Provide the (X, Y) coordinate of the cell's center where the given text is located.  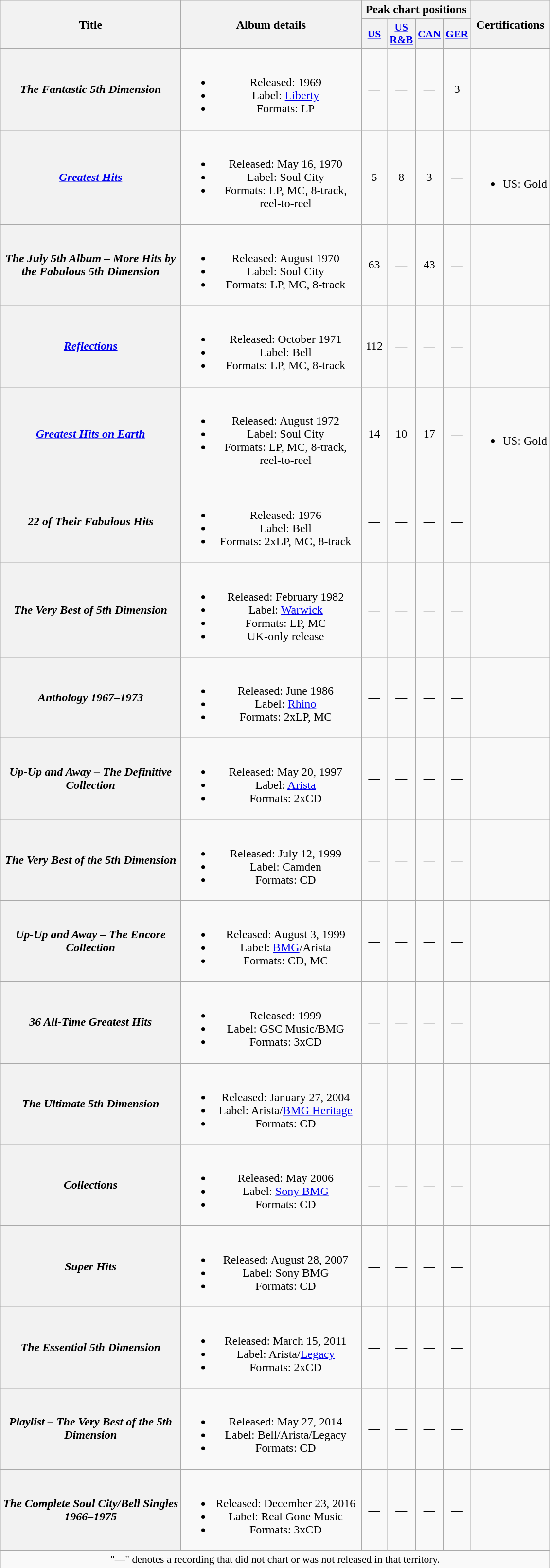
GER (457, 34)
17 (429, 434)
Released: June 1986Label: RhinoFormats: 2xLP, MC (271, 697)
Released: August 1970Label: Soul CityFormats: LP, MC, 8-track (271, 265)
14 (374, 434)
112 (374, 346)
Released: July 12, 1999Label: CamdenFormats: CD (271, 860)
Released: January 27, 2004Label: Arista/BMG HeritageFormats: CD (271, 1104)
Released: August 3, 1999Label: BMG/AristaFormats: CD, MC (271, 942)
63 (374, 265)
Collections (90, 1185)
Released: March 15, 2011Label: Arista/LegacyFormats: 2xCD (271, 1347)
Released: December 23, 2016Label: Real Gone MusicFormats: 3xCD (271, 1510)
Released: 1976Label: BellFormats: 2xLP, MC, 8-track (271, 521)
The Very Best of 5th Dimension (90, 609)
Greatest Hits on Earth (90, 434)
Super Hits (90, 1266)
The July 5th Album – More Hits by the Fabulous 5th Dimension (90, 265)
5 (374, 177)
Released: May 16, 1970Label: Soul CityFormats: LP, MC, 8-track, reel-to-reel (271, 177)
Certifications (510, 24)
The Fantastic 5th Dimension (90, 89)
Released: August 1972Label: Soul CityFormats: LP, MC, 8-track, reel-to-reel (271, 434)
43 (429, 265)
Released: May 20, 1997Label: AristaFormats: 2xCD (271, 778)
Greatest Hits (90, 177)
The Ultimate 5th Dimension (90, 1104)
Released: August 28, 2007Label: Sony BMGFormats: CD (271, 1266)
US R&B (401, 34)
Album details (271, 24)
CAN (429, 34)
Released: May 2006Label: Sony BMGFormats: CD (271, 1185)
The Essential 5th Dimension (90, 1347)
US (374, 34)
"—" denotes a recording that did not chart or was not released in that territory. (275, 1559)
10 (401, 434)
Up-Up and Away – The Encore Collection (90, 942)
Released: 1969Label: LibertyFormats: LP (271, 89)
The Very Best of the 5th Dimension (90, 860)
Playlist – The Very Best of the 5th Dimension (90, 1429)
The Complete Soul City/Bell Singles 1966–1975 (90, 1510)
Released: 1999Label: GSC Music/BMGFormats: 3xCD (271, 1022)
22 of Their Fabulous Hits (90, 521)
Anthology 1967–1973 (90, 697)
8 (401, 177)
Peak chart positions (416, 10)
Title (90, 24)
Released: February 1982Label: WarwickFormats: LP, MCUK-only release (271, 609)
Up-Up and Away – The Definitive Collection (90, 778)
Released: May 27, 2014Label: Bell/Arista/LegacyFormats: CD (271, 1429)
Reflections (90, 346)
Released: October 1971Label: BellFormats: LP, MC, 8-track (271, 346)
36 All-Time Greatest Hits (90, 1022)
